Find where the given text appears and provide that cell's center as [x, y] coordinate. 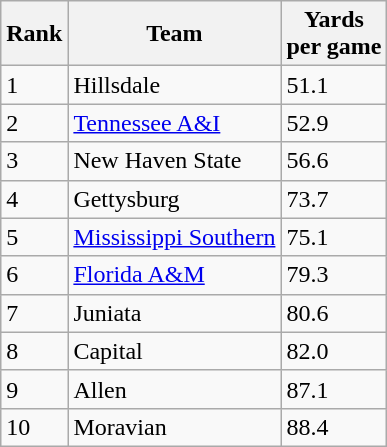
Moravian [174, 427]
6 [34, 275]
56.6 [334, 161]
5 [34, 237]
9 [34, 389]
79.3 [334, 275]
Tennessee A&I [174, 123]
Yardsper game [334, 34]
52.9 [334, 123]
3 [34, 161]
75.1 [334, 237]
Hillsdale [174, 85]
82.0 [334, 351]
Florida A&M [174, 275]
80.6 [334, 313]
51.1 [334, 85]
Juniata [174, 313]
1 [34, 85]
7 [34, 313]
87.1 [334, 389]
73.7 [334, 199]
New Haven State [174, 161]
Capital [174, 351]
Rank [34, 34]
Mississippi Southern [174, 237]
88.4 [334, 427]
8 [34, 351]
2 [34, 123]
4 [34, 199]
10 [34, 427]
Team [174, 34]
Gettysburg [174, 199]
Allen [174, 389]
